Locate the cell with the specified text and output its [x, y] center coordinate. 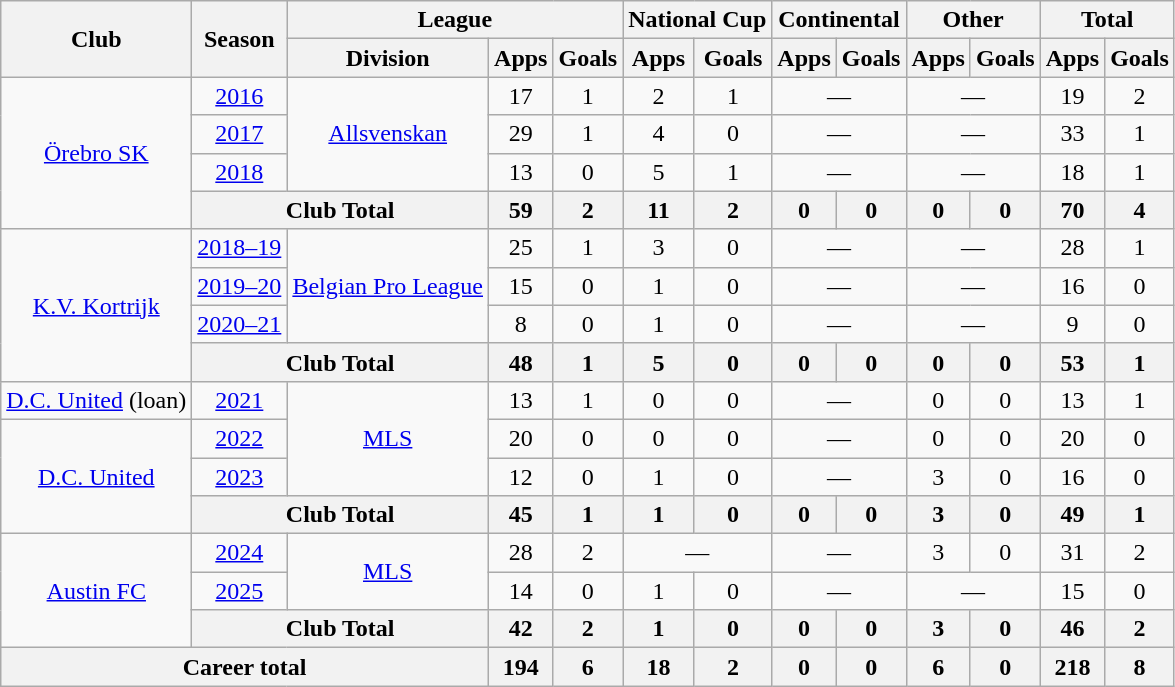
2023 [240, 477]
2025 [240, 591]
194 [521, 667]
9 [1072, 324]
49 [1072, 515]
Austin FC [96, 591]
42 [521, 629]
Division [388, 58]
2016 [240, 96]
Örebro SK [96, 153]
59 [521, 210]
D.C. United (loan) [96, 400]
2018–19 [240, 248]
D.C. United [96, 476]
29 [521, 134]
2018 [240, 172]
46 [1072, 629]
Other [973, 20]
11 [659, 210]
45 [521, 515]
League [455, 20]
14 [521, 591]
Total [1107, 20]
48 [521, 362]
70 [1072, 210]
Belgian Pro League [388, 286]
2021 [240, 400]
31 [1072, 553]
33 [1072, 134]
Allsvenskan [388, 134]
2022 [240, 438]
2020–21 [240, 324]
Club [96, 39]
2017 [240, 134]
19 [1072, 96]
25 [521, 248]
Continental [839, 20]
53 [1072, 362]
2024 [240, 553]
17 [521, 96]
12 [521, 477]
Season [240, 39]
Career total [245, 667]
218 [1072, 667]
2019–20 [240, 286]
K.V. Kortrijk [96, 305]
National Cup [698, 20]
